Determine the [X, Y] coordinate at the center of the cell enclosing the given text.  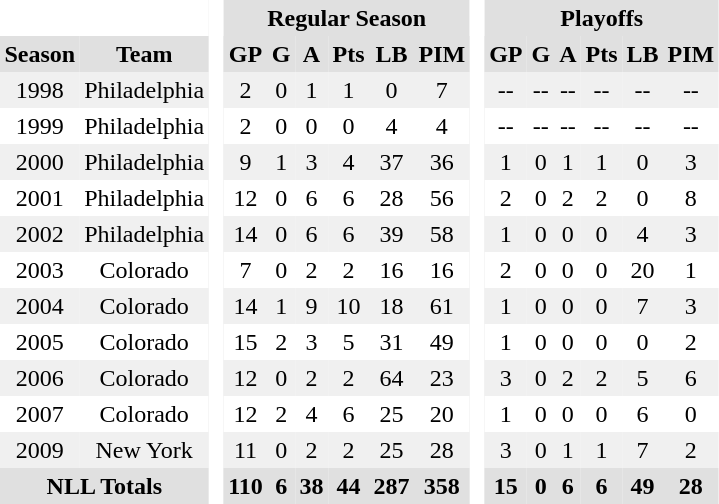
287 [392, 486]
Season [40, 54]
56 [442, 198]
38 [312, 486]
39 [392, 234]
Regular Season [347, 18]
2002 [40, 234]
2006 [40, 378]
31 [392, 342]
61 [442, 306]
2009 [40, 450]
64 [392, 378]
2000 [40, 162]
8 [691, 198]
1999 [40, 126]
44 [348, 486]
2005 [40, 342]
New York [144, 450]
358 [442, 486]
37 [392, 162]
NLL Totals [104, 486]
2007 [40, 414]
2003 [40, 270]
Team [144, 54]
23 [442, 378]
2004 [40, 306]
11 [246, 450]
36 [442, 162]
Playoffs [602, 18]
2001 [40, 198]
10 [348, 306]
58 [442, 234]
1998 [40, 90]
110 [246, 486]
18 [392, 306]
